Pinpoint the cell where the given text exists, returning its [x, y] midpoint coordinate. 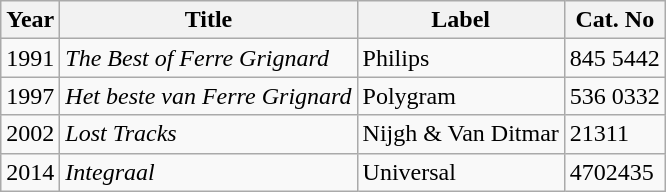
The Best of Ferre Grignard [208, 58]
Cat. No [614, 20]
Philips [460, 58]
2002 [30, 134]
536 0332 [614, 96]
Het beste van Ferre Grignard [208, 96]
4702435 [614, 172]
1991 [30, 58]
1997 [30, 96]
845 5442 [614, 58]
Year [30, 20]
Label [460, 20]
Lost Tracks [208, 134]
Universal [460, 172]
2014 [30, 172]
21311 [614, 134]
Polygram [460, 96]
Nijgh & Van Ditmar [460, 134]
Integraal [208, 172]
Title [208, 20]
